For the text-containing cell, return its midpoint in [x, y] coordinate format. 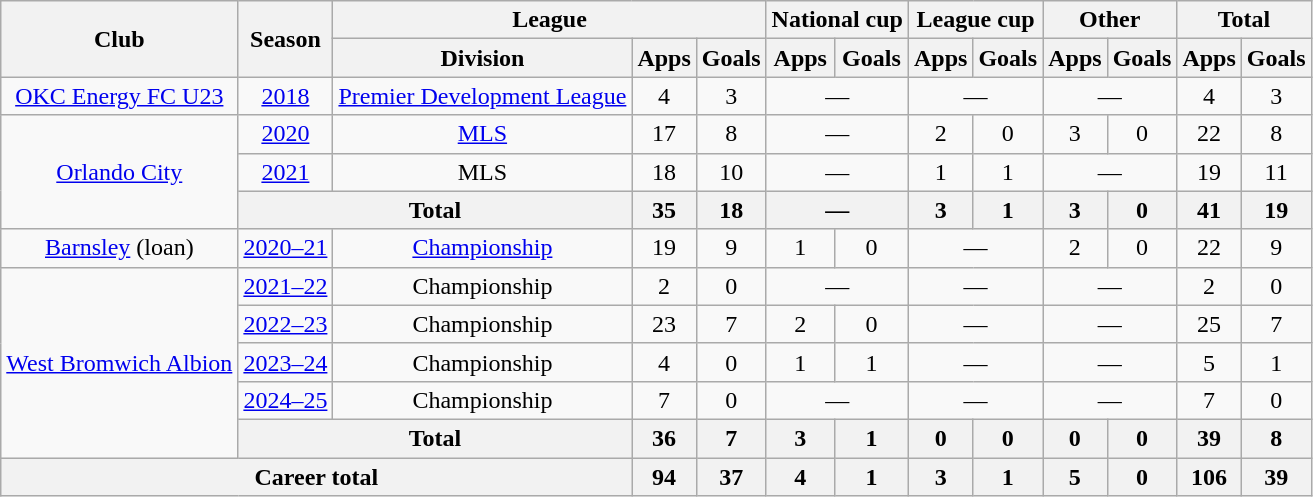
League cup [975, 20]
OKC Energy FC U23 [120, 96]
2023–24 [286, 362]
National cup [837, 20]
2020–21 [286, 248]
36 [664, 438]
2021 [286, 172]
25 [1209, 324]
17 [664, 134]
23 [664, 324]
94 [664, 477]
West Bromwich Albion [120, 362]
2021–22 [286, 286]
Orlando City [120, 172]
2018 [286, 96]
Other [1110, 20]
2020 [286, 134]
League [550, 20]
Division [482, 58]
Premier Development League [482, 96]
106 [1209, 477]
Season [286, 39]
41 [1209, 210]
37 [731, 477]
Barnsley (loan) [120, 248]
10 [731, 172]
2024–25 [286, 400]
Career total [316, 477]
35 [664, 210]
2022–23 [286, 324]
Club [120, 39]
11 [1276, 172]
